Detect which cell encompasses the target text, then output its (x, y) center coordinate. 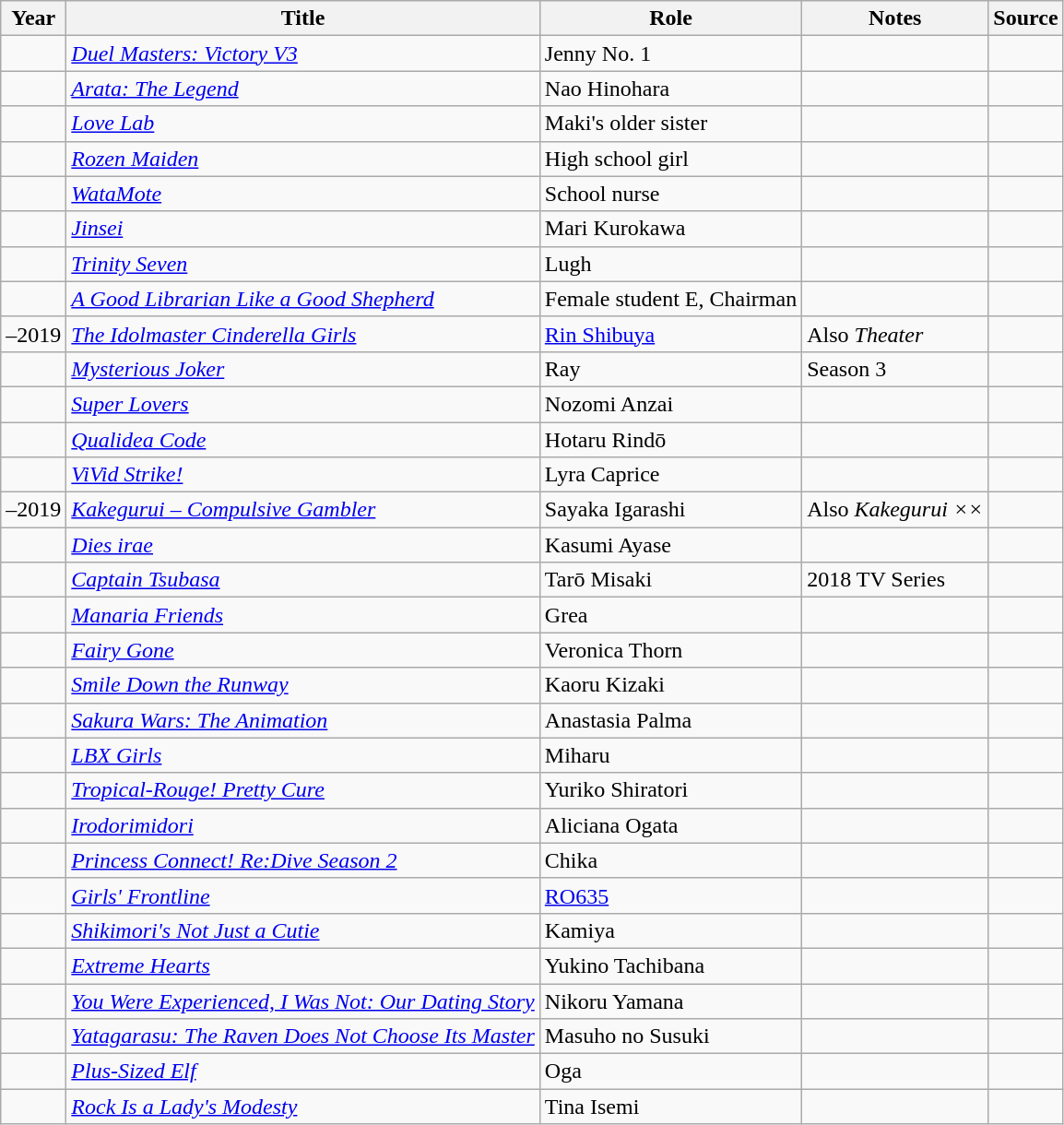
Grea (670, 615)
Title (303, 18)
Shikimori's Not Just a Cutie (303, 930)
Mari Kurokawa (670, 229)
Anastasia Palma (670, 720)
Love Lab (303, 124)
Girls' Frontline (303, 895)
Kamiya (670, 930)
Jenny No. 1 (670, 53)
Rin Shibuya (670, 334)
High school girl (670, 159)
Nikoru Yamana (670, 1001)
Extreme Hearts (303, 965)
Oga (670, 1072)
Fairy Gone (303, 650)
Role (670, 18)
Sayaka Igarashi (670, 510)
Miharu (670, 755)
Dies irae (303, 545)
Also Kakegurui ×× (895, 510)
Aliciana Ogata (670, 825)
LBX Girls (303, 755)
Trinity Seven (303, 264)
Sakura Wars: The Animation (303, 720)
Hotaru Rindō (670, 440)
Chika (670, 860)
Duel Masters: Victory V3 (303, 53)
Manaria Friends (303, 615)
Arata: The Legend (303, 89)
Smile Down the Runway (303, 685)
Female student E, Chairman (670, 299)
Veronica Thorn (670, 650)
Season 3 (895, 369)
2018 TV Series (895, 580)
Rock Is a Lady's Modesty (303, 1107)
Nozomi Anzai (670, 404)
Tina Isemi (670, 1107)
Lyra Caprice (670, 475)
Source (1025, 18)
Kasumi Ayase (670, 545)
Plus-Sized Elf (303, 1072)
Jinsei (303, 229)
Irodorimidori (303, 825)
WataMote (303, 194)
Year (33, 18)
You Were Experienced, I Was Not: Our Dating Story (303, 1001)
Tropical-Rouge! Pretty Cure (303, 790)
Notes (895, 18)
Yukino Tachibana (670, 965)
Rozen Maiden (303, 159)
ViVid Strike! (303, 475)
Nao Hinohara (670, 89)
Maki's older sister (670, 124)
Yuriko Shiratori (670, 790)
Kakegurui – Compulsive Gambler (303, 510)
Also Theater (895, 334)
The Idolmaster Cinderella Girls (303, 334)
RO635 (670, 895)
School nurse (670, 194)
A Good Librarian Like a Good Shepherd (303, 299)
Kaoru Kizaki (670, 685)
Tarō Misaki (670, 580)
Captain Tsubasa (303, 580)
Yatagarasu: The Raven Does Not Choose Its Master (303, 1036)
Super Lovers (303, 404)
Princess Connect! Re:Dive Season 2 (303, 860)
Mysterious Joker (303, 369)
Lugh (670, 264)
Masuho no Susuki (670, 1036)
Qualidea Code (303, 440)
Ray (670, 369)
